Find where the given text appears and provide that cell's center as [x, y] coordinate. 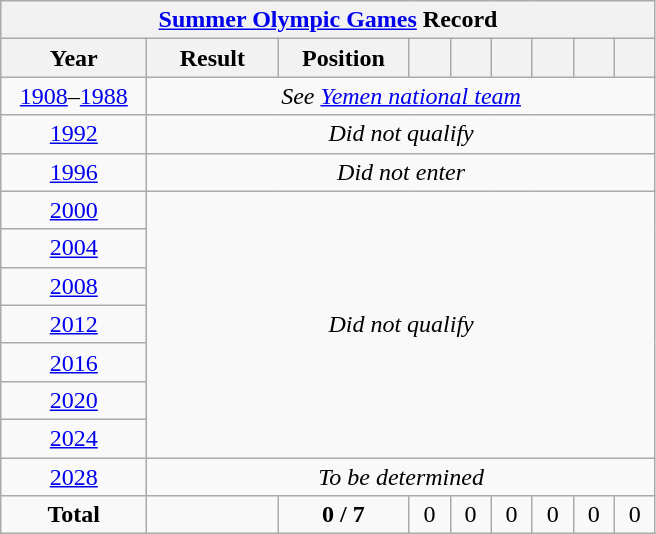
2020 [74, 400]
2024 [74, 438]
Did not enter [401, 172]
2016 [74, 362]
2000 [74, 210]
Summer Olympic Games Record [328, 20]
0 / 7 [344, 515]
1992 [74, 134]
Position [344, 58]
1996 [74, 172]
1908–1988 [74, 96]
2008 [74, 286]
To be determined [401, 477]
2012 [74, 324]
See Yemen national team [401, 96]
Total [74, 515]
Result [212, 58]
Year [74, 58]
2004 [74, 248]
2028 [74, 477]
